Search for the cell housing the specified text and yield its (X, Y) center coordinate. 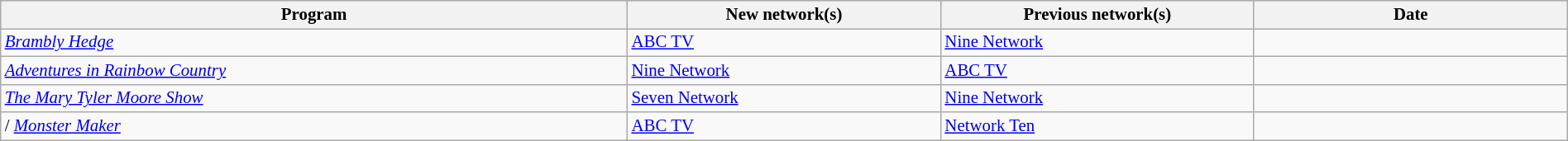
Previous network(s) (1097, 15)
Network Ten (1097, 126)
New network(s) (784, 15)
Brambly Hedge (314, 42)
Adventures in Rainbow Country (314, 70)
/ Monster Maker (314, 126)
The Mary Tyler Moore Show (314, 98)
Date (1411, 15)
Program (314, 15)
Seven Network (784, 98)
